From the cell containing the given text, extract its center point as (x, y) coordinate. 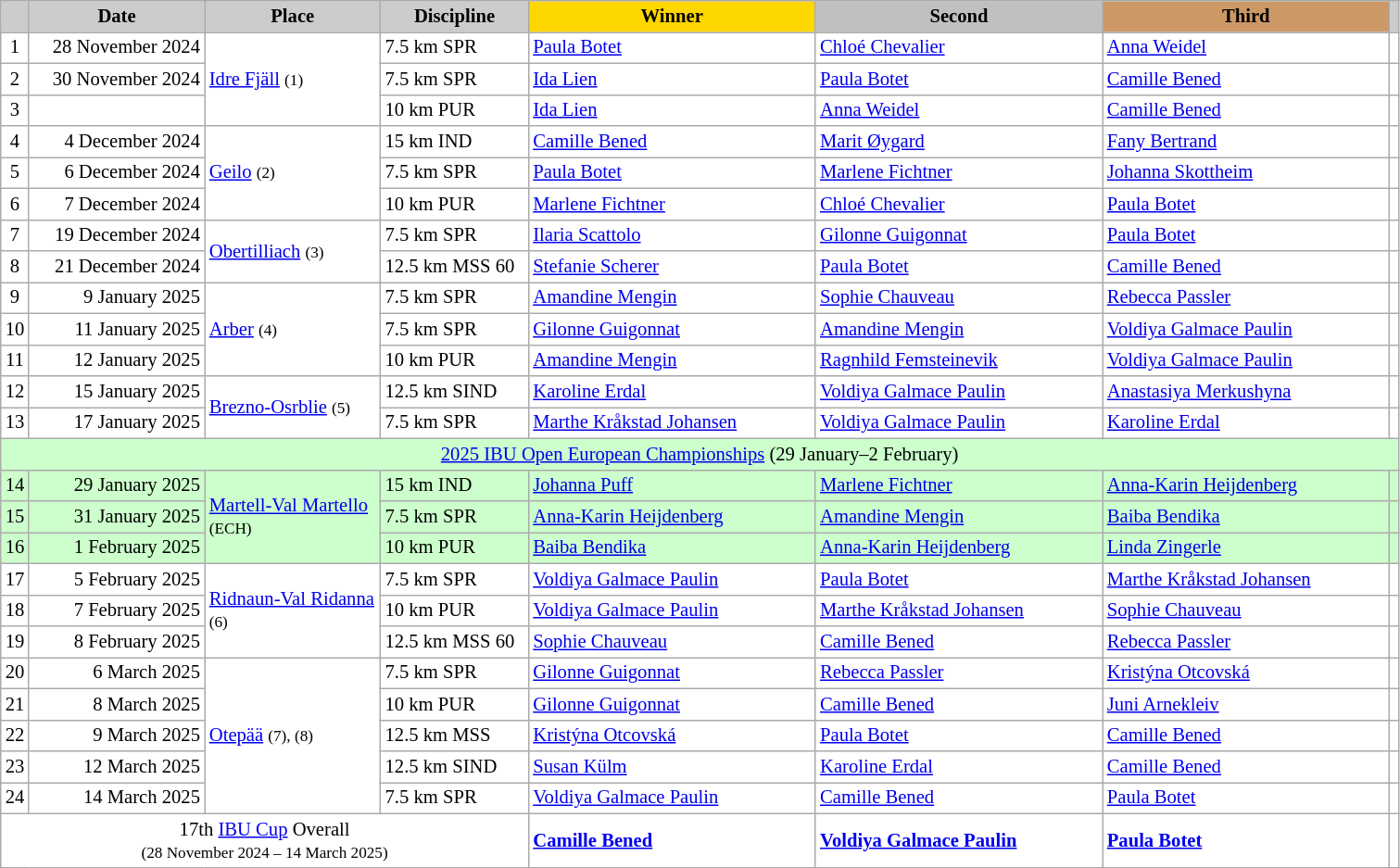
2 (15, 79)
2025 IBU Open European Championships (29 January–2 February) (700, 454)
11 January 2025 (117, 329)
Second (959, 16)
15 January 2025 (117, 392)
18 (15, 610)
Geilo (2) (293, 172)
Susan Külm (672, 766)
31 January 2025 (117, 516)
17 (15, 579)
12 (15, 392)
7 February 2025 (117, 610)
Fany Bertrand (1246, 142)
9 (15, 297)
8 February 2025 (117, 642)
Ilaria Scattolo (672, 235)
14 March 2025 (117, 798)
9 January 2025 (117, 297)
1 (15, 47)
7 (15, 235)
12.5 km MSS (455, 736)
13 (15, 422)
17 January 2025 (117, 422)
4 (15, 142)
4 December 2024 (117, 142)
Johanna Skottheim (1246, 172)
Anastasiya Merkushyna (1246, 392)
16 (15, 547)
Brezno-Osrblie (5) (293, 408)
Ridnaun-Val Ridanna (6) (293, 610)
15 (15, 516)
5 February 2025 (117, 579)
23 (15, 766)
Stefanie Scherer (672, 266)
Otepää (7), (8) (293, 736)
Place (293, 16)
Arber (4) (293, 328)
6 March 2025 (117, 673)
Marit Øygard (959, 142)
Ragnhild Femsteinevik (959, 360)
12 March 2025 (117, 766)
19 (15, 642)
10 (15, 329)
22 (15, 736)
5 (15, 172)
9 March 2025 (117, 736)
20 (15, 673)
11 (15, 360)
8 March 2025 (117, 704)
1 February 2025 (117, 547)
12 January 2025 (117, 360)
Martell-Val Martello (ECH) (293, 517)
Third (1246, 16)
21 (15, 704)
Winner (672, 16)
Date (117, 16)
7 December 2024 (117, 204)
6 (15, 204)
19 December 2024 (117, 235)
Idre Fjäll (1) (293, 78)
29 January 2025 (117, 485)
28 November 2024 (117, 47)
24 (15, 798)
14 (15, 485)
3 (15, 110)
Obertilliach (3) (293, 251)
17th IBU Cup Overall(28 November 2024 – 14 March 2025) (265, 840)
Linda Zingerle (1246, 547)
Johanna Puff (672, 485)
8 (15, 266)
Juni Arnekleiv (1246, 704)
30 November 2024 (117, 79)
Discipline (455, 16)
6 December 2024 (117, 172)
21 December 2024 (117, 266)
